Capture the cell that displays the provided text and extract its [X, Y] central coordinate. 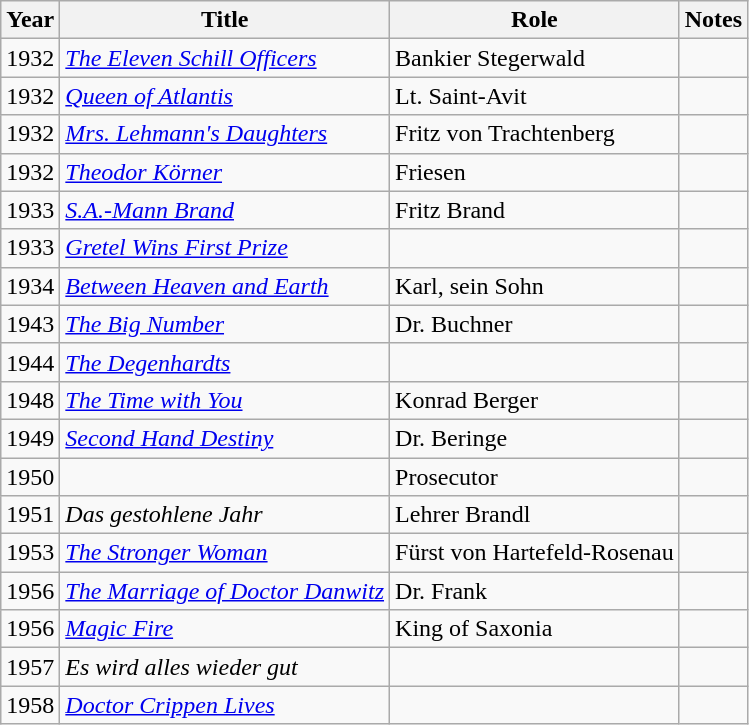
Lehrer Brandl [535, 515]
King of Saxonia [535, 629]
Mrs. Lehmann's Daughters [225, 134]
Prosecutor [535, 477]
Magic Fire [225, 629]
1944 [30, 362]
Konrad Berger [535, 400]
Das gestohlene Jahr [225, 515]
The Big Number [225, 324]
1953 [30, 553]
Fritz von Trachtenberg [535, 134]
Doctor Crippen Lives [225, 705]
The Stronger Woman [225, 553]
Fritz Brand [535, 210]
Friesen [535, 172]
Theodor Körner [225, 172]
Es wird alles wieder gut [225, 667]
1948 [30, 400]
1958 [30, 705]
Title [225, 20]
1957 [30, 667]
Queen of Atlantis [225, 96]
Role [535, 20]
The Degenhardts [225, 362]
Between Heaven and Earth [225, 286]
Bankier Stegerwald [535, 58]
Second Hand Destiny [225, 438]
Karl, sein Sohn [535, 286]
1949 [30, 438]
The Eleven Schill Officers [225, 58]
1934 [30, 286]
1951 [30, 515]
The Marriage of Doctor Danwitz [225, 591]
Dr. Buchner [535, 324]
1943 [30, 324]
Gretel Wins First Prize [225, 248]
Lt. Saint-Avit [535, 96]
S.A.-Mann Brand [225, 210]
Notes [713, 20]
Dr. Frank [535, 591]
1950 [30, 477]
Fürst von Hartefeld-Rosenau [535, 553]
The Time with You [225, 400]
Dr. Beringe [535, 438]
Year [30, 20]
